For the text-containing cell, return its midpoint in [X, Y] coordinate format. 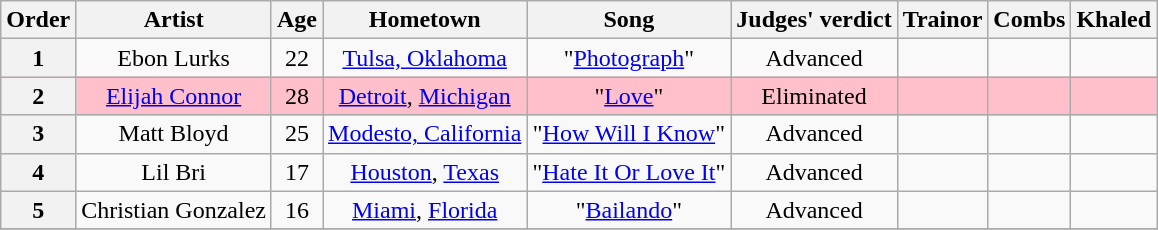
"Love" [629, 96]
"How Will I Know" [629, 134]
25 [296, 134]
16 [296, 210]
Combs [1030, 20]
4 [38, 172]
Khaled [1114, 20]
Christian Gonzalez [174, 210]
Tulsa, Oklahoma [425, 58]
3 [38, 134]
1 [38, 58]
Lil Bri [174, 172]
Houston, Texas [425, 172]
Song [629, 20]
Elijah Connor [174, 96]
Age [296, 20]
5 [38, 210]
"Hate It Or Love It" [629, 172]
Ebon Lurks [174, 58]
"Bailando" [629, 210]
Detroit, Michigan [425, 96]
Matt Bloyd [174, 134]
Hometown [425, 20]
Miami, Florida [425, 210]
Eliminated [814, 96]
Judges' verdict [814, 20]
22 [296, 58]
Artist [174, 20]
"Photograph" [629, 58]
Order [38, 20]
2 [38, 96]
Modesto, California [425, 134]
Trainor [942, 20]
17 [296, 172]
28 [296, 96]
